Output the [x, y] coordinate of the center of the cell containing the given text.  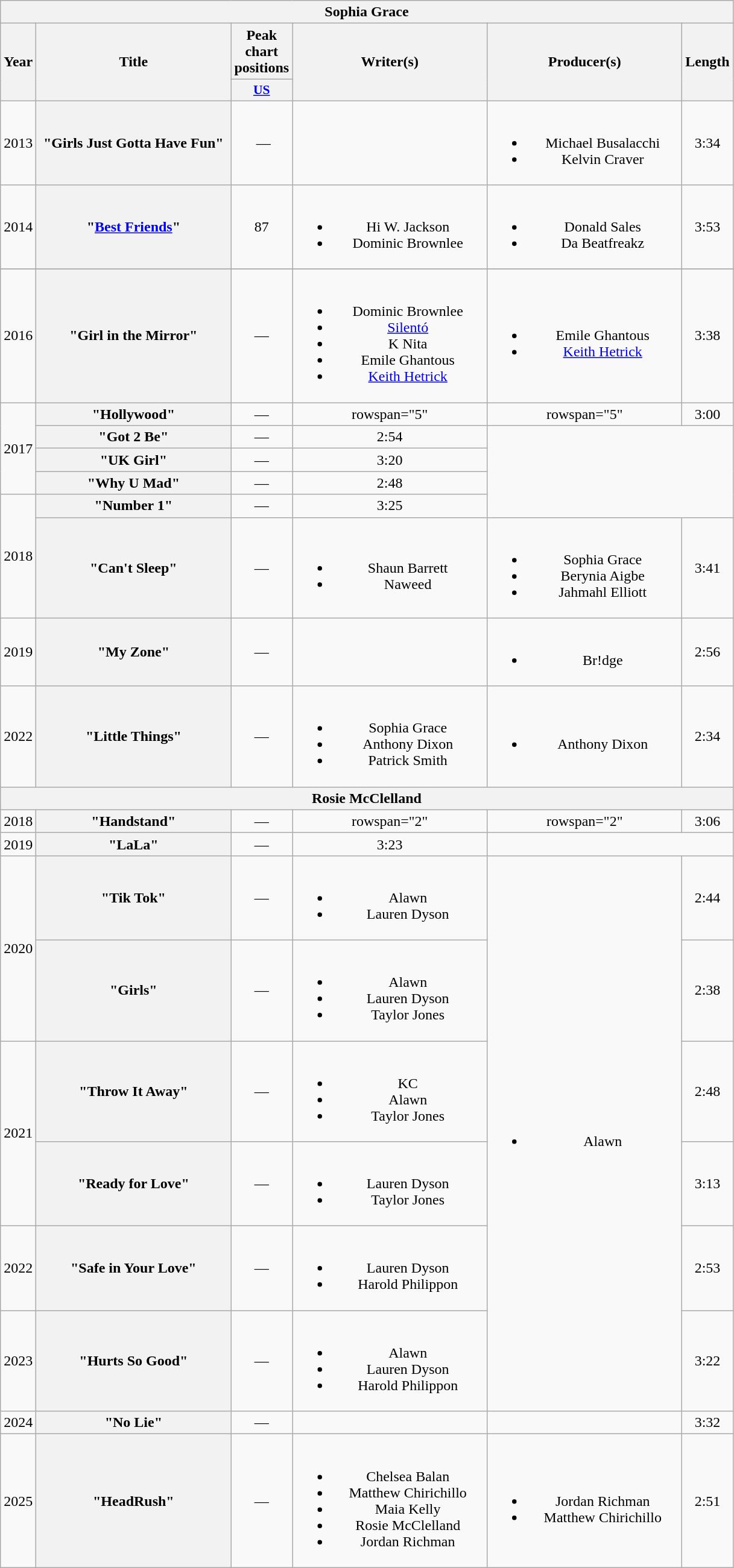
2024 [18, 1423]
2:54 [390, 437]
Dominic BrownleeSilentóK NitaEmile GhantousKeith Hetrick [390, 336]
3:32 [707, 1423]
Michael BusalacchiKelvin Craver [585, 142]
2014 [18, 227]
Writer(s) [390, 62]
Chelsea BalanMatthew ChirichilloMaia KellyRosie McClellandJordan Richman [390, 1501]
3:25 [390, 506]
"Girls" [134, 990]
"Hollywood" [134, 414]
Sophia GraceAnthony DixonPatrick Smith [390, 737]
Year [18, 62]
Anthony Dixon [585, 737]
"LaLa" [134, 844]
"Got 2 Be" [134, 437]
3:38 [707, 336]
2:51 [707, 1501]
2:44 [707, 898]
"UK Girl" [134, 460]
3:53 [707, 227]
2020 [18, 948]
"My Zone" [134, 652]
3:23 [390, 844]
"Girl in the Mirror" [134, 336]
"Best Friends" [134, 227]
Hi W. JacksonDominic Brownlee [390, 227]
Emile GhantousKeith Hetrick [585, 336]
2:56 [707, 652]
"Girls Just Gotta Have Fun" [134, 142]
Length [707, 62]
3:20 [390, 460]
"Tik Tok" [134, 898]
Alawn [585, 1133]
Rosie McClelland [367, 798]
"Little Things" [134, 737]
3:13 [707, 1184]
Sophia GraceBerynia AigbeJahmahl Elliott [585, 568]
"No Lie" [134, 1423]
"Throw It Away" [134, 1091]
3:41 [707, 568]
Peak chart positions [262, 51]
AlawnLauren DysonHarold Philippon [390, 1361]
2023 [18, 1361]
"Handstand" [134, 821]
2017 [18, 449]
"HeadRush" [134, 1501]
"Can't Sleep" [134, 568]
AlawnLauren Dyson [390, 898]
Donald SalesDa Beatfreakz [585, 227]
Jordan RichmanMatthew Chirichillo [585, 1501]
KCAlawnTaylor Jones [390, 1091]
"Safe in Your Love" [134, 1268]
Title [134, 62]
"Number 1" [134, 506]
"Ready for Love" [134, 1184]
US [262, 90]
Sophia Grace [367, 12]
87 [262, 227]
2:34 [707, 737]
3:22 [707, 1361]
"Why U Mad" [134, 483]
2025 [18, 1501]
2:53 [707, 1268]
2016 [18, 336]
Producer(s) [585, 62]
2013 [18, 142]
3:06 [707, 821]
3:34 [707, 142]
"Hurts So Good" [134, 1361]
AlawnLauren DysonTaylor Jones [390, 990]
3:00 [707, 414]
Br!dge [585, 652]
Lauren DysonTaylor Jones [390, 1184]
Lauren DysonHarold Philippon [390, 1268]
2021 [18, 1133]
2:38 [707, 990]
Shaun BarrettNaweed [390, 568]
